Detect which cell encompasses the target text, then output its [X, Y] center coordinate. 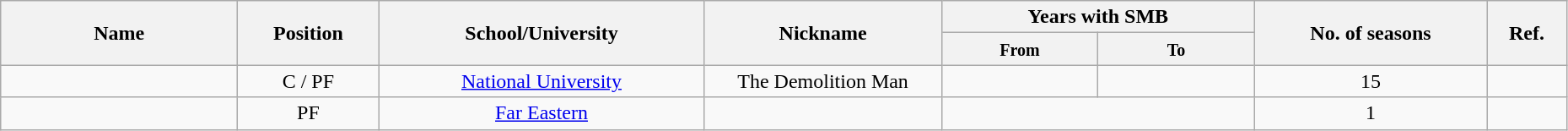
C / PF [309, 81]
School/University [542, 33]
From [1020, 49]
National University [542, 81]
Ref. [1527, 33]
1 [1370, 113]
15 [1370, 81]
To [1177, 49]
Nickname [823, 33]
Far Eastern [542, 113]
Name [120, 33]
The Demolition Man [823, 81]
Years with SMB [1098, 17]
No. of seasons [1370, 33]
PF [309, 113]
Position [309, 33]
